Search for the cell housing the specified text and yield its [x, y] center coordinate. 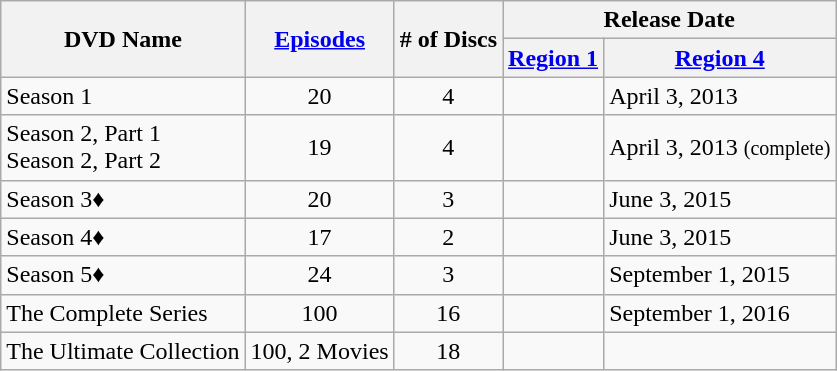
Region 1 [554, 58]
18 [448, 351]
April 3, 2013 [720, 96]
24 [320, 275]
September 1, 2016 [720, 313]
Region 4 [720, 58]
Season 3♦ [123, 199]
2 [448, 237]
Episodes [320, 39]
100, 2 Movies [320, 351]
The Complete Series [123, 313]
17 [320, 237]
Season 2, Part 1Season 2, Part 2 [123, 148]
Season 1 [123, 96]
Season 4♦ [123, 237]
September 1, 2015 [720, 275]
The Ultimate Collection [123, 351]
Release Date [670, 20]
Season 5♦ [123, 275]
19 [320, 148]
# of Discs [448, 39]
100 [320, 313]
16 [448, 313]
April 3, 2013 (complete) [720, 148]
DVD Name [123, 39]
